Detect which cell encompasses the target text, then output its [X, Y] center coordinate. 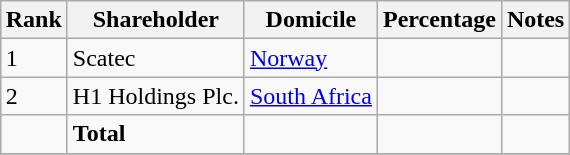
Domicile [310, 20]
Notes [535, 20]
Rank [34, 20]
1 [34, 58]
Scatec [156, 58]
Percentage [439, 20]
Shareholder [156, 20]
H1 Holdings Plc. [156, 96]
Total [156, 134]
2 [34, 96]
South Africa [310, 96]
Norway [310, 58]
